From the cell containing the given text, extract its center point as (X, Y) coordinate. 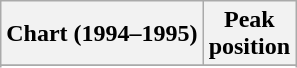
Peakposition (249, 34)
Chart (1994–1995) (102, 34)
